Determine the [x, y] coordinate at the center of the cell enclosing the given text.  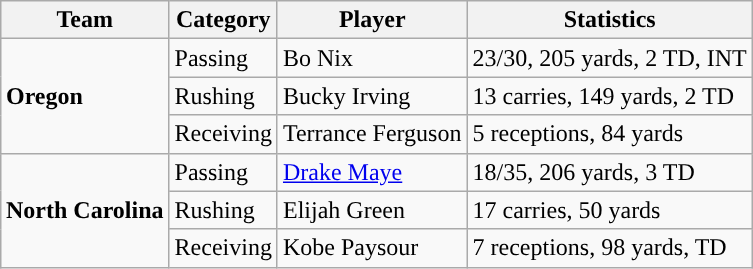
13 carries, 149 yards, 2 TD [610, 96]
17 carries, 50 yards [610, 210]
5 receptions, 84 yards [610, 134]
Player [372, 20]
Terrance Ferguson [372, 134]
Bo Nix [372, 58]
18/35, 206 yards, 3 TD [610, 172]
7 receptions, 98 yards, TD [610, 248]
Kobe Paysour [372, 248]
Elijah Green [372, 210]
Drake Maye [372, 172]
23/30, 205 yards, 2 TD, INT [610, 58]
Category [223, 20]
Statistics [610, 20]
North Carolina [84, 210]
Bucky Irving [372, 96]
Oregon [84, 96]
Team [84, 20]
